Find where the given text appears and provide that cell's center as (X, Y) coordinate. 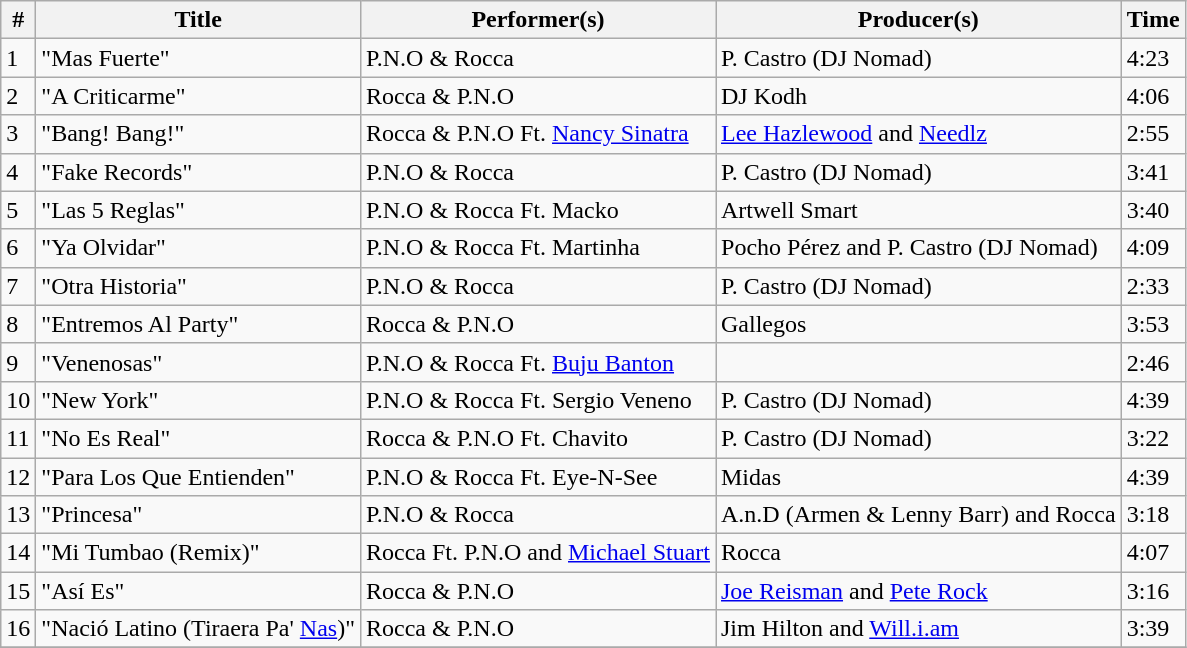
"Entremos Al Party" (198, 324)
Producer(s) (919, 20)
# (18, 20)
14 (18, 553)
"Princesa" (198, 515)
P.N.O & Rocca Ft. Buju Banton (538, 362)
Lee Hazlewood and Needlz (919, 134)
"Así Es" (198, 591)
DJ Kodh (919, 96)
"A Criticarme" (198, 96)
2:33 (1153, 286)
"Para Los Que Entienden" (198, 477)
4:09 (1153, 248)
4:23 (1153, 58)
"No Es Real" (198, 438)
"Fake Records" (198, 172)
Joe Reisman and Pete Rock (919, 591)
2 (18, 96)
9 (18, 362)
3:16 (1153, 591)
5 (18, 210)
16 (18, 629)
3:40 (1153, 210)
"Otra Historia" (198, 286)
"Ya Olvidar" (198, 248)
Rocca Ft. P.N.O and Michael Stuart (538, 553)
"New York" (198, 400)
Time (1153, 20)
3:39 (1153, 629)
3:53 (1153, 324)
3:41 (1153, 172)
2:55 (1153, 134)
"Mi Tumbao (Remix)" (198, 553)
Title (198, 20)
"Las 5 Reglas" (198, 210)
Pocho Pérez and P. Castro (DJ Nomad) (919, 248)
Rocca & P.N.O Ft. Chavito (538, 438)
"Venenosas" (198, 362)
6 (18, 248)
15 (18, 591)
P.N.O & Rocca Ft. Sergio Veneno (538, 400)
Artwell Smart (919, 210)
"Nació Latino (Tiraera Pa' Nas)" (198, 629)
4 (18, 172)
Jim Hilton and Will.i.am (919, 629)
"Bang! Bang!" (198, 134)
Rocca & P.N.O Ft. Nancy Sinatra (538, 134)
13 (18, 515)
Gallegos (919, 324)
4:06 (1153, 96)
4:07 (1153, 553)
7 (18, 286)
"Mas Fuerte" (198, 58)
Rocca (919, 553)
1 (18, 58)
2:46 (1153, 362)
A.n.D (Armen & Lenny Barr) and Rocca (919, 515)
Performer(s) (538, 20)
3:18 (1153, 515)
P.N.O & Rocca Ft. Eye-N-See (538, 477)
12 (18, 477)
10 (18, 400)
P.N.O & Rocca Ft. Macko (538, 210)
3:22 (1153, 438)
8 (18, 324)
3 (18, 134)
11 (18, 438)
P.N.O & Rocca Ft. Martinha (538, 248)
Midas (919, 477)
